Return the (X, Y) coordinate for the center point of the cell that contains the specified text.  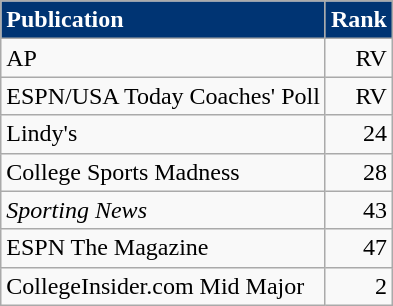
Lindy's (164, 134)
ESPN The Magazine (164, 248)
AP (164, 58)
28 (358, 172)
Publication (164, 20)
43 (358, 210)
2 (358, 286)
24 (358, 134)
47 (358, 248)
ESPN/USA Today Coaches' Poll (164, 96)
College Sports Madness (164, 172)
CollegeInsider.com Mid Major (164, 286)
Sporting News (164, 210)
Rank (358, 20)
